Output the (x, y) coordinate of the center of the cell containing the given text.  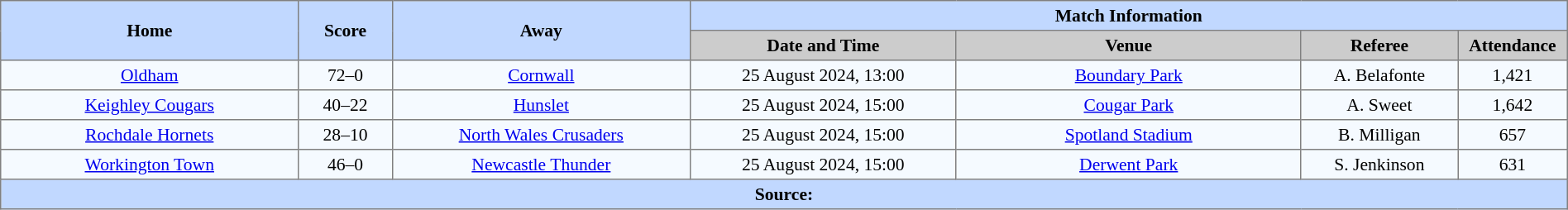
Score (346, 31)
Rochdale Hornets (150, 135)
72–0 (346, 75)
Match Information (1128, 16)
A. Sweet (1379, 105)
657 (1513, 135)
1,421 (1513, 75)
Home (150, 31)
Cornwall (541, 75)
Referee (1379, 45)
Workington Town (150, 165)
Spotland Stadium (1128, 135)
Oldham (150, 75)
28–10 (346, 135)
Source: (784, 194)
631 (1513, 165)
Venue (1128, 45)
B. Milligan (1379, 135)
Attendance (1513, 45)
Newcastle Thunder (541, 165)
S. Jenkinson (1379, 165)
Hunslet (541, 105)
46–0 (346, 165)
25 August 2024, 13:00 (823, 75)
Away (541, 31)
Keighley Cougars (150, 105)
40–22 (346, 105)
Boundary Park (1128, 75)
Date and Time (823, 45)
Derwent Park (1128, 165)
1,642 (1513, 105)
Cougar Park (1128, 105)
A. Belafonte (1379, 75)
North Wales Crusaders (541, 135)
